Output the (x, y) coordinate of the center of the cell containing the given text.  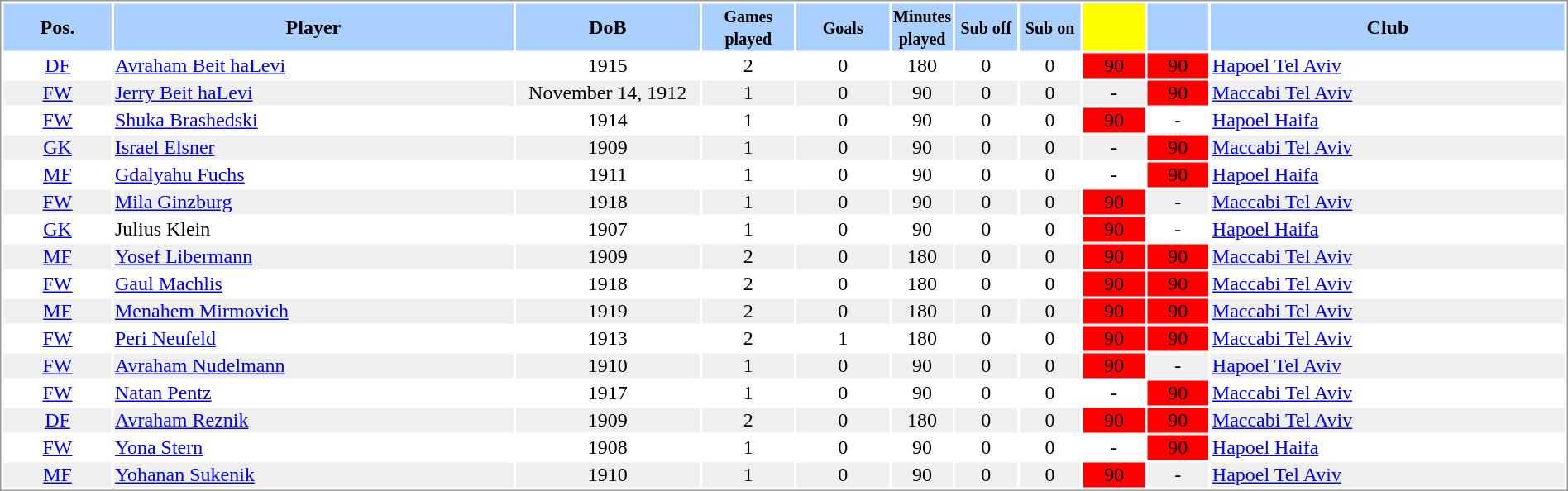
Mila Ginzburg (313, 203)
Player (313, 26)
1914 (607, 120)
1913 (607, 338)
Avraham Reznik (313, 421)
Gamesplayed (748, 26)
1908 (607, 447)
Julius Klein (313, 229)
DoB (607, 26)
1907 (607, 229)
1917 (607, 393)
Peri Neufeld (313, 338)
Shuka Brashedski (313, 120)
November 14, 1912 (607, 93)
Yohanan Sukenik (313, 475)
Menahem Mirmovich (313, 312)
Pos. (57, 26)
Yona Stern (313, 447)
Avraham Nudelmann (313, 366)
Gaul Machlis (313, 284)
Club (1388, 26)
Avraham Beit haLevi (313, 65)
Minutesplayed (922, 26)
1911 (607, 174)
Natan Pentz (313, 393)
Gdalyahu Fuchs (313, 174)
Sub on (1049, 26)
Sub off (986, 26)
1915 (607, 65)
Israel Elsner (313, 148)
Goals (844, 26)
Yosef Libermann (313, 257)
Jerry Beit haLevi (313, 93)
1919 (607, 312)
